Return (x, y) of the center of cell containing provided text 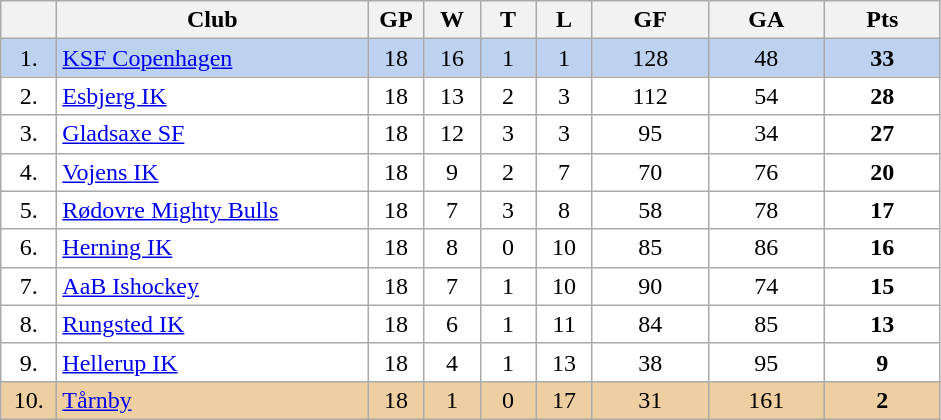
27 (882, 134)
28 (882, 96)
38 (650, 362)
34 (766, 134)
W (452, 20)
78 (766, 210)
31 (650, 400)
Hellerup IK (212, 362)
76 (766, 172)
8. (29, 324)
9. (29, 362)
GA (766, 20)
Herning IK (212, 248)
48 (766, 58)
11 (564, 324)
58 (650, 210)
15 (882, 286)
Tårnby (212, 400)
Rungsted IK (212, 324)
Rødovre Mighty Bulls (212, 210)
33 (882, 58)
84 (650, 324)
4. (29, 172)
6. (29, 248)
161 (766, 400)
4 (452, 362)
Gladsaxe SF (212, 134)
T (508, 20)
20 (882, 172)
GF (650, 20)
3. (29, 134)
10. (29, 400)
1. (29, 58)
KSF Copenhagen (212, 58)
L (564, 20)
90 (650, 286)
Vojens IK (212, 172)
54 (766, 96)
112 (650, 96)
70 (650, 172)
2. (29, 96)
AaB Ishockey (212, 286)
86 (766, 248)
GP (396, 20)
5. (29, 210)
Pts (882, 20)
12 (452, 134)
7. (29, 286)
Esbjerg IK (212, 96)
Club (212, 20)
128 (650, 58)
6 (452, 324)
74 (766, 286)
